Extract the (X, Y) coordinate from the center of the cell holding the provided text.  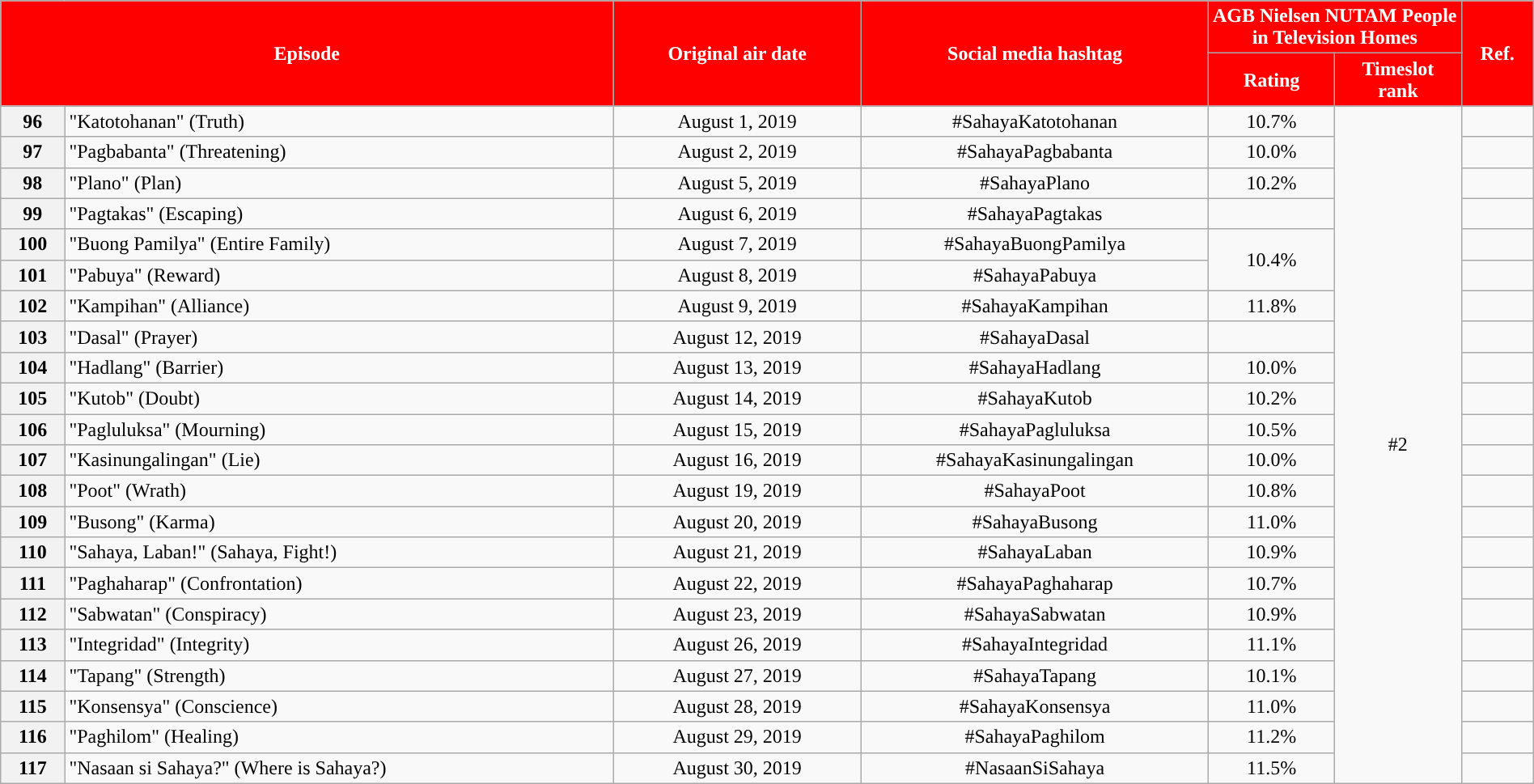
#SahayaPlano (1036, 183)
"Poot" (Wrath) (339, 491)
#NasaanSiSahaya (1036, 768)
96 (32, 121)
#SahayaKutob (1036, 398)
108 (32, 491)
"Dasal" (Prayer) (339, 337)
August 5, 2019 (738, 183)
August 2, 2019 (738, 152)
"Paghaharap" (Confrontation) (339, 583)
102 (32, 306)
"Konsensya" (Conscience) (339, 706)
#SahayaPabuya (1036, 275)
#SahayaSabwatan (1036, 614)
Timeslotrank (1398, 79)
99 (32, 214)
112 (32, 614)
#SahayaIntegridad (1036, 645)
#SahayaKatotohanan (1036, 121)
114 (32, 676)
August 23, 2019 (738, 614)
#SahayaKonsensya (1036, 706)
"Busong" (Karma) (339, 522)
#SahayaPagbabanta (1036, 152)
August 1, 2019 (738, 121)
109 (32, 522)
#SahayaBusong (1036, 522)
#SahayaPaghilom (1036, 737)
Original air date (738, 53)
10.4% (1271, 260)
115 (32, 706)
August 20, 2019 (738, 522)
110 (32, 553)
Social media hashtag (1036, 53)
"Buong Pamilya" (Entire Family) (339, 244)
"Tapang" (Strength) (339, 676)
#SahayaKasinungalingan (1036, 460)
"Paghilom" (Healing) (339, 737)
103 (32, 337)
10.8% (1271, 491)
"Kampihan" (Alliance) (339, 306)
#SahayaTapang (1036, 676)
#SahayaPaghaharap (1036, 583)
August 26, 2019 (738, 645)
"Pabuya" (Reward) (339, 275)
August 14, 2019 (738, 398)
#SahayaBuongPamilya (1036, 244)
August 15, 2019 (738, 430)
106 (32, 430)
97 (32, 152)
"Integridad" (Integrity) (339, 645)
#SahayaPoot (1036, 491)
#SahayaPagluluksa (1036, 430)
Episode (307, 53)
100 (32, 244)
"Sabwatan" (Conspiracy) (339, 614)
August 9, 2019 (738, 306)
101 (32, 275)
#SahayaLaban (1036, 553)
"Hadlang" (Barrier) (339, 367)
August 28, 2019 (738, 706)
August 21, 2019 (738, 553)
117 (32, 768)
Ref. (1497, 53)
"Kutob" (Doubt) (339, 398)
116 (32, 737)
Rating (1271, 79)
11.1% (1271, 645)
104 (32, 367)
#SahayaHadlang (1036, 367)
August 22, 2019 (738, 583)
107 (32, 460)
11.5% (1271, 768)
"Pagtakas" (Escaping) (339, 214)
#SahayaKampihan (1036, 306)
11.8% (1271, 306)
"Pagluluksa" (Mourning) (339, 430)
113 (32, 645)
August 8, 2019 (738, 275)
AGB Nielsen NUTAM People in Television Homes (1335, 28)
11.2% (1271, 737)
"Plano" (Plan) (339, 183)
#2 (1398, 445)
"Sahaya, Laban!" (Sahaya, Fight!) (339, 553)
August 13, 2019 (738, 367)
#SahayaPagtakas (1036, 214)
August 19, 2019 (738, 491)
August 7, 2019 (738, 244)
10.5% (1271, 430)
August 12, 2019 (738, 337)
August 27, 2019 (738, 676)
"Katotohanan" (Truth) (339, 121)
"Nasaan si Sahaya?" (Where is Sahaya?) (339, 768)
105 (32, 398)
#SahayaDasal (1036, 337)
August 30, 2019 (738, 768)
August 16, 2019 (738, 460)
August 6, 2019 (738, 214)
111 (32, 583)
"Kasinungalingan" (Lie) (339, 460)
August 29, 2019 (738, 737)
98 (32, 183)
10.1% (1271, 676)
"Pagbabanta" (Threatening) (339, 152)
